Find where the given text appears and provide that cell's center as [X, Y] coordinate. 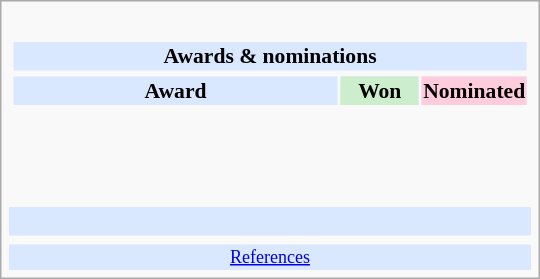
Won [380, 90]
Nominated [474, 90]
Awards & nominations [270, 56]
Award [175, 90]
Awards & nominations Award Won Nominated [270, 108]
References [270, 257]
